Locate the cell with the specified text and output its (X, Y) center coordinate. 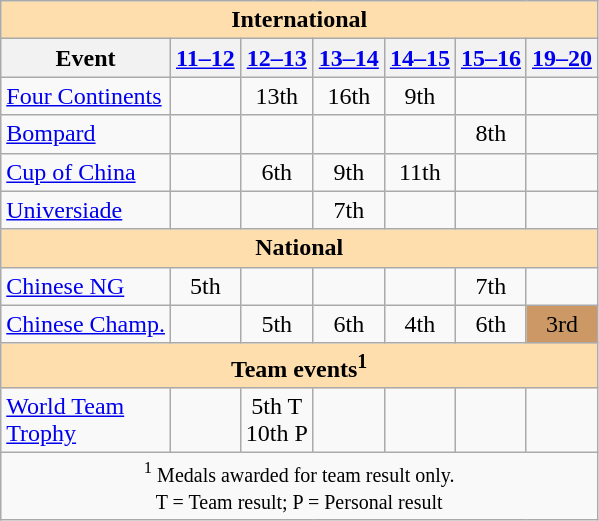
Team events1 (300, 366)
3rd (562, 324)
14–15 (420, 58)
19–20 (562, 58)
5th T 10th P (276, 420)
13th (276, 96)
Bompard (86, 134)
12–13 (276, 58)
Chinese Champ. (86, 324)
Universiade (86, 210)
World TeamTrophy (86, 420)
15–16 (490, 58)
Chinese NG (86, 286)
16th (348, 96)
Event (86, 58)
11th (420, 172)
International (300, 20)
11–12 (205, 58)
1 Medals awarded for team result only. T = Team result; P = Personal result (300, 486)
National (300, 248)
Four Continents (86, 96)
13–14 (348, 58)
4th (420, 324)
8th (490, 134)
Cup of China (86, 172)
